From the cell containing the given text, extract its center point as [x, y] coordinate. 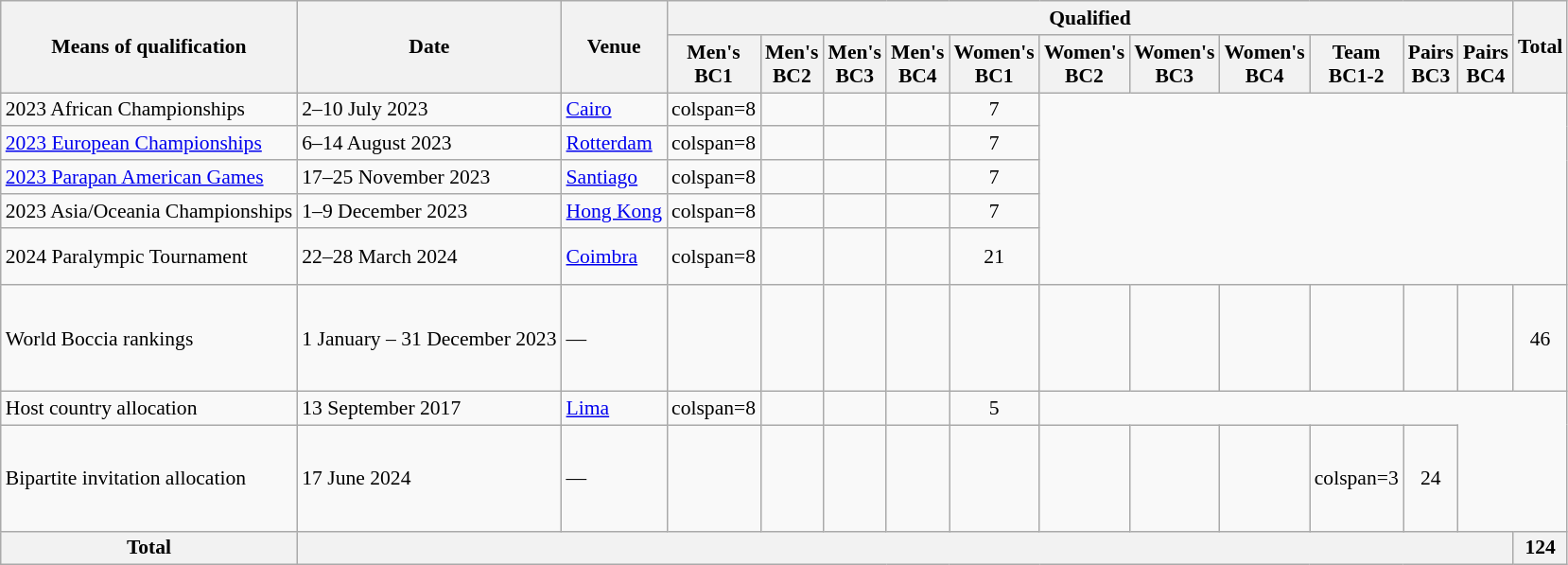
Qualified [1089, 18]
2024 Paralympic Tournament [149, 256]
2023 Asia/Oceania Championships [149, 211]
6–14 August 2023 [429, 144]
Men'sBC4 [917, 64]
Means of qualification [149, 47]
Men'sBC2 [792, 64]
Women'sBC1 [995, 64]
46 [1540, 339]
124 [1540, 548]
22–28 March 2024 [429, 256]
Lima [615, 409]
PairsBC4 [1486, 64]
17 June 2024 [429, 478]
Men'sBC1 [713, 64]
Host country allocation [149, 409]
World Boccia rankings [149, 339]
TeamBC1-2 [1356, 64]
2–10 July 2023 [429, 110]
Coimbra [615, 256]
Rotterdam [615, 144]
2023 European Championships [149, 144]
Date [429, 47]
24 [1431, 478]
Hong Kong [615, 211]
Women'sBC3 [1175, 64]
colspan=3 [1356, 478]
Venue [615, 47]
17–25 November 2023 [429, 177]
1 January – 31 December 2023 [429, 339]
Women'sBC4 [1263, 64]
2023 Parapan American Games [149, 177]
PairsBC3 [1431, 64]
13 September 2017 [429, 409]
Bipartite invitation allocation [149, 478]
21 [995, 256]
Santiago [615, 177]
Cairo [615, 110]
1–9 December 2023 [429, 211]
2023 African Championships [149, 110]
Women'sBC2 [1084, 64]
5 [995, 409]
Men'sBC3 [855, 64]
